From the cell containing the given text, extract its center point as (x, y) coordinate. 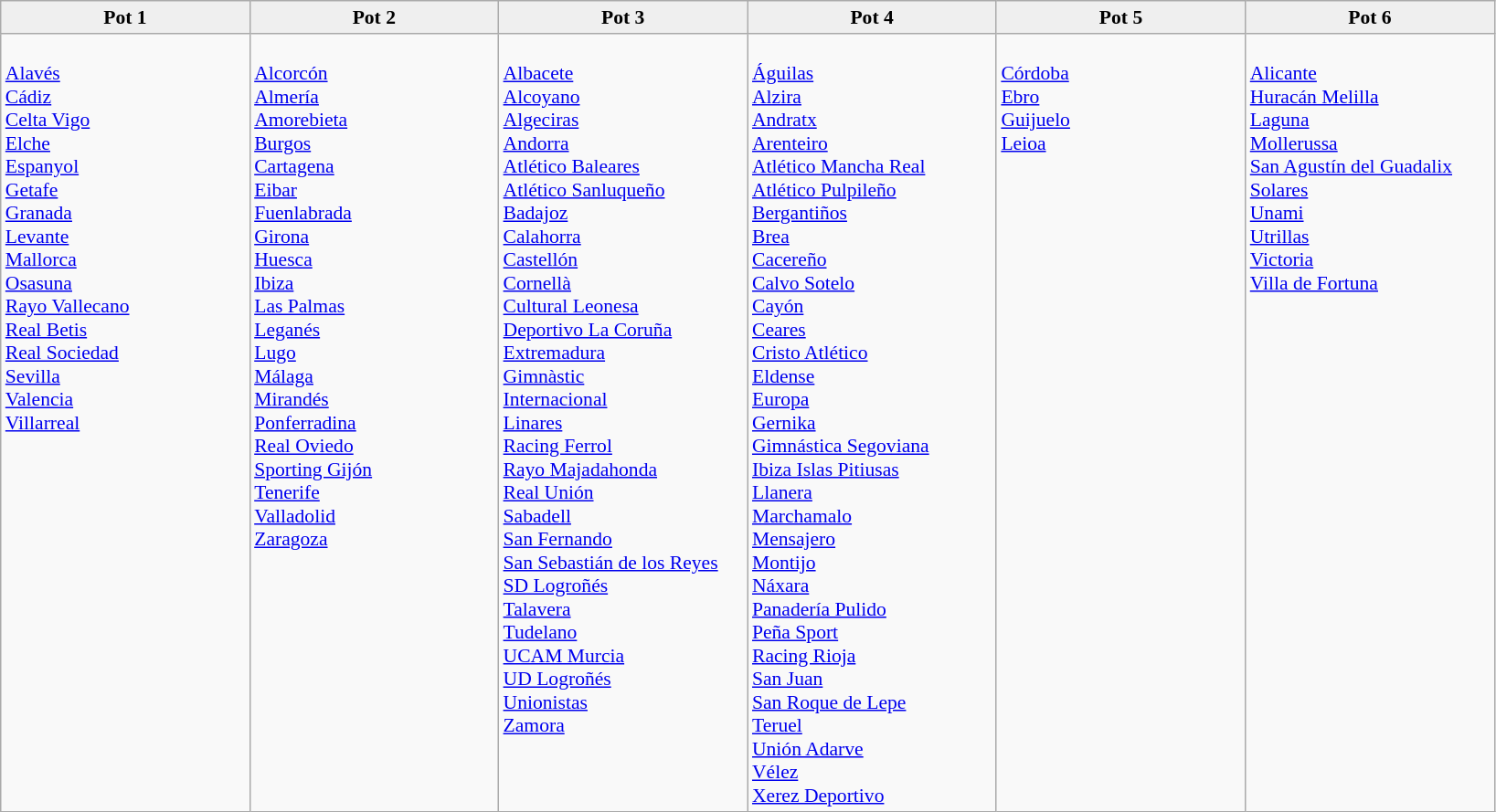
Córdoba Ebro Guijuelo Leioa (1120, 423)
Pot 3 (623, 17)
Pot 2 (374, 17)
Pot 5 (1120, 17)
Alicante Huracán Melilla Laguna Mollerussa San Agustín del Guadalix Solares Unami Utrillas Victoria Villa de Fortuna (1370, 423)
Pot 6 (1370, 17)
Alavés Cádiz Celta Vigo Elche Espanyol Getafe Granada Levante Mallorca Osasuna Rayo Vallecano Real Betis Real Sociedad Sevilla Valencia Villarreal (125, 423)
Pot 1 (125, 17)
Pot 4 (872, 17)
